Return [x, y] of the center of cell containing provided text 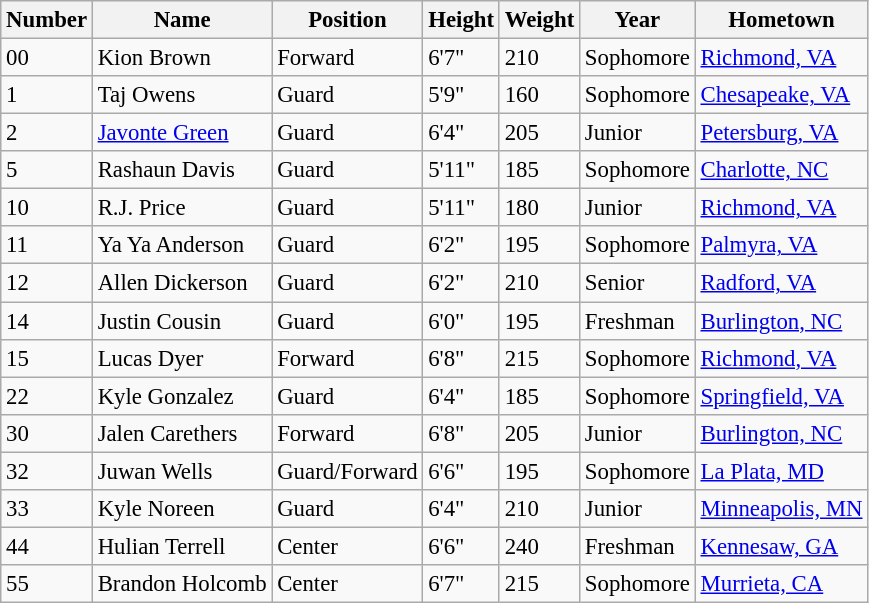
Murrieta, CA [782, 584]
22 [47, 396]
Height [461, 20]
Hometown [782, 20]
Charlotte, NC [782, 170]
160 [539, 95]
Position [348, 20]
Kennesaw, GA [782, 546]
Weight [539, 20]
Taj Owens [182, 95]
Allen Dickerson [182, 283]
Guard/Forward [348, 471]
Springfield, VA [782, 396]
5 [47, 170]
Javonte Green [182, 133]
Brandon Holcomb [182, 584]
Lucas Dyer [182, 358]
Chesapeake, VA [782, 95]
La Plata, MD [782, 471]
55 [47, 584]
Ya Ya Anderson [182, 245]
Minneapolis, MN [782, 509]
Number [47, 20]
Kyle Gonzalez [182, 396]
12 [47, 283]
5'9" [461, 95]
10 [47, 208]
Justin Cousin [182, 321]
15 [47, 358]
Kion Brown [182, 58]
11 [47, 245]
Senior [638, 283]
32 [47, 471]
Radford, VA [782, 283]
Palmyra, VA [782, 245]
Juwan Wells [182, 471]
180 [539, 208]
30 [47, 433]
Jalen Carethers [182, 433]
6'0" [461, 321]
Rashaun Davis [182, 170]
00 [47, 58]
R.J. Price [182, 208]
Kyle Noreen [182, 509]
Petersburg, VA [782, 133]
44 [47, 546]
1 [47, 95]
240 [539, 546]
Hulian Terrell [182, 546]
Year [638, 20]
Name [182, 20]
33 [47, 509]
2 [47, 133]
14 [47, 321]
